Return the [x, y] coordinate for the center point of the cell that contains the specified text.  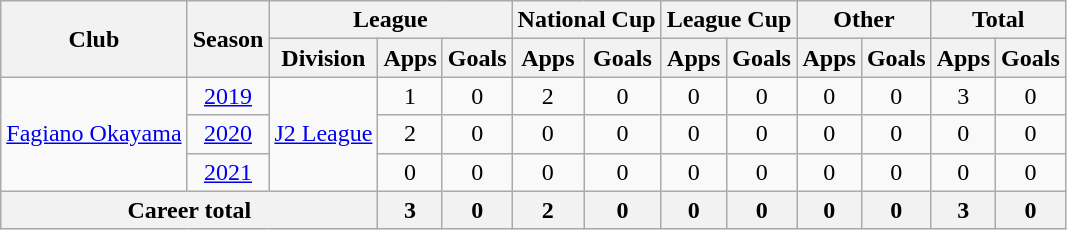
Career total [190, 210]
League Cup [729, 20]
Fagiano Okayama [94, 134]
2021 [228, 172]
Total [998, 20]
Season [228, 39]
Other [864, 20]
2019 [228, 96]
National Cup [586, 20]
League [390, 20]
Club [94, 39]
1 [410, 96]
Division [324, 58]
2020 [228, 134]
J2 League [324, 134]
